From the cell containing the given text, extract its center point as [X, Y] coordinate. 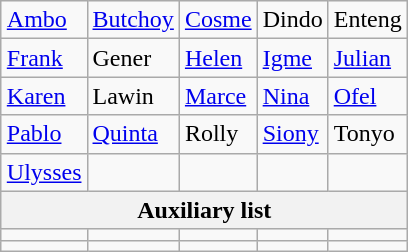
Karen [44, 96]
Butchoy [133, 20]
Igme [292, 58]
Quinta [133, 134]
Pablo [44, 134]
Auxiliary list [204, 210]
Ofel [368, 96]
Cosme [218, 20]
Marce [218, 96]
Rolly [218, 134]
Julian [368, 58]
Siony [292, 134]
Nina [292, 96]
Helen [218, 58]
Lawin [133, 96]
Ulysses [44, 172]
Enteng [368, 20]
Frank [44, 58]
Tonyo [368, 134]
Ambo [44, 20]
Dindo [292, 20]
Gener [133, 58]
